From the cell containing the given text, extract its center point as (x, y) coordinate. 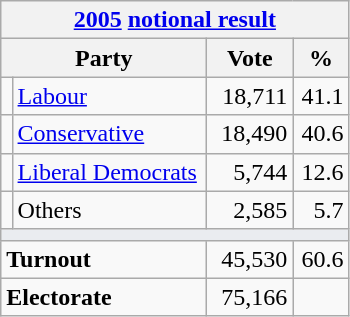
45,530 (250, 259)
18,711 (250, 96)
60.6 (321, 259)
Conservative (110, 134)
Others (110, 210)
2,585 (250, 210)
12.6 (321, 172)
2005 notional result (175, 20)
% (321, 58)
Electorate (104, 297)
5,744 (250, 172)
Party (104, 58)
41.1 (321, 96)
Turnout (104, 259)
Labour (110, 96)
75,166 (250, 297)
5.7 (321, 210)
Vote (250, 58)
Liberal Democrats (110, 172)
40.6 (321, 134)
18,490 (250, 134)
